Scan for the cell matching the given text and deliver its [x, y] coordinate at center. 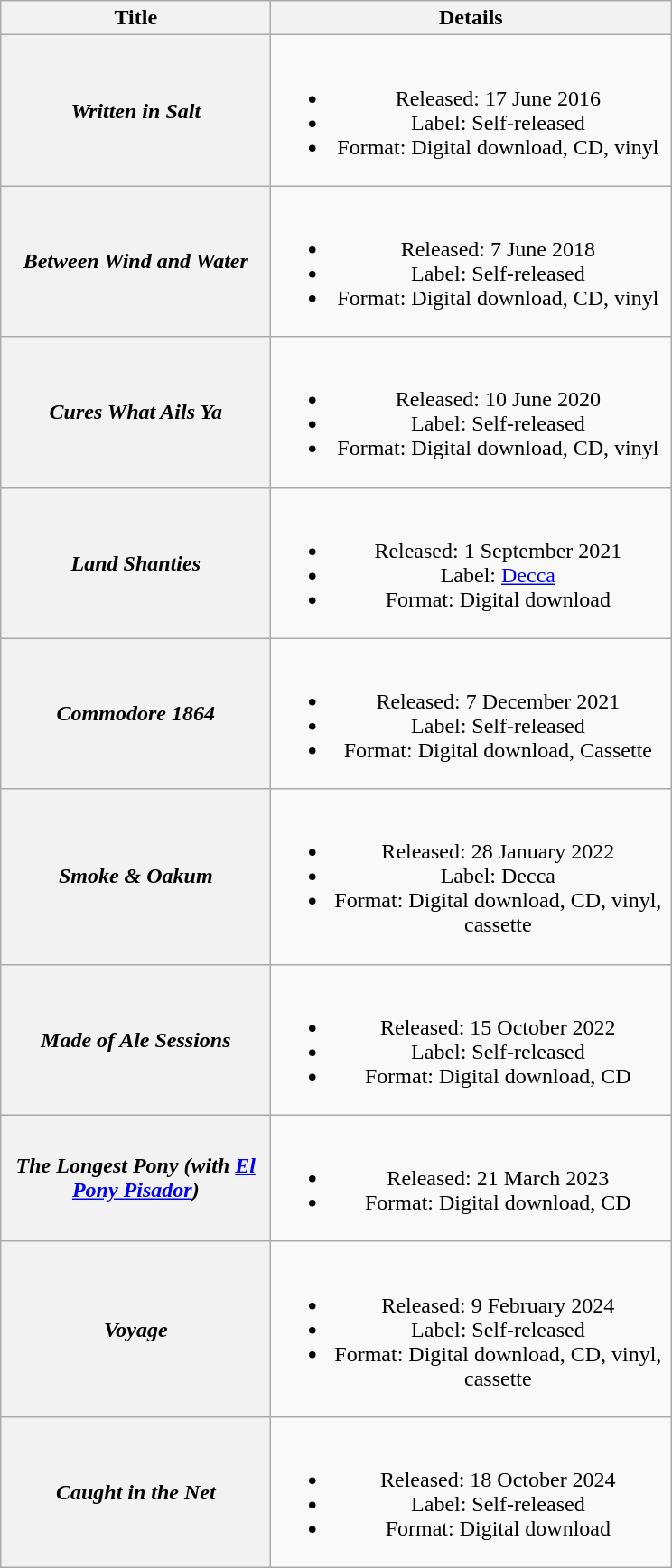
Land Shanties [135, 563]
Voyage [135, 1329]
Released: 9 February 2024Label: Self-releasedFormat: Digital download, CD, vinyl, cassette [471, 1329]
Details [471, 18]
Smoke & Oakum [135, 877]
The Longest Pony (with El Pony Pisador) [135, 1178]
Written in Salt [135, 110]
Between Wind and Water [135, 262]
Commodore 1864 [135, 713]
Released: 7 December 2021Label: Self-releasedFormat: Digital download, Cassette [471, 713]
Released: 7 June 2018Label: Self-releasedFormat: Digital download, CD, vinyl [471, 262]
Title [135, 18]
Released: 18 October 2024Label: Self-releasedFormat: Digital download [471, 1491]
Released: 15 October 2022Label: Self-releasedFormat: Digital download, CD [471, 1040]
Caught in the Net [135, 1491]
Released: 1 September 2021Label: DeccaFormat: Digital download [471, 563]
Made of Ale Sessions [135, 1040]
Released: 28 January 2022Label: DeccaFormat: Digital download, CD, vinyl, cassette [471, 877]
Released: 21 March 2023Format: Digital download, CD [471, 1178]
Cures What Ails Ya [135, 412]
Released: 10 June 2020Label: Self-releasedFormat: Digital download, CD, vinyl [471, 412]
Released: 17 June 2016Label: Self-releasedFormat: Digital download, CD, vinyl [471, 110]
